Return the [x, y] coordinate for the center point of the cell that contains the specified text.  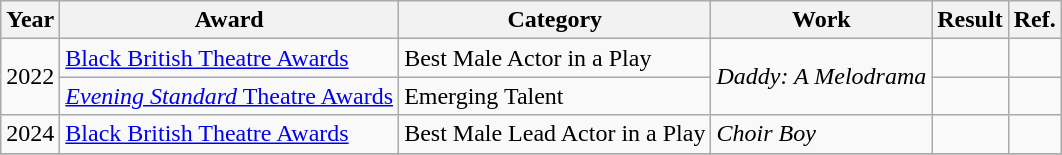
Choir Boy [822, 134]
Best Male Lead Actor in a Play [555, 134]
Work [822, 20]
2022 [30, 77]
Award [230, 20]
Result [970, 20]
Evening Standard Theatre Awards [230, 96]
Year [30, 20]
Best Male Actor in a Play [555, 58]
Ref. [1034, 20]
Emerging Talent [555, 96]
Category [555, 20]
2024 [30, 134]
Daddy: A Melodrama [822, 77]
